Output the (X, Y) coordinate of the center of the cell containing the given text.  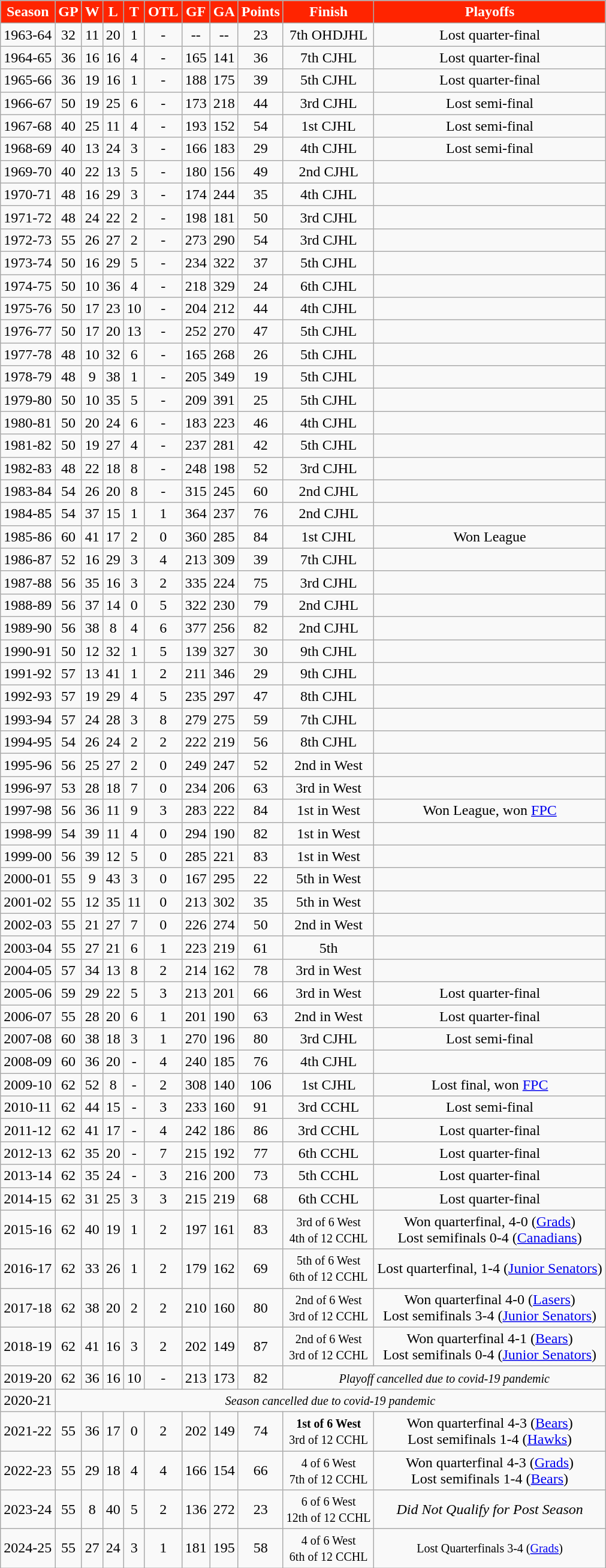
1964-65 (28, 58)
Finish (328, 12)
Won League, won FPC (490, 811)
Lost quarterfinal, 1-4 (Junior Senators) (490, 1269)
209 (195, 400)
1978-79 (28, 377)
79 (260, 605)
Won quarterfinal 4-3 (Grads)Lost semifinals 1-4 (Bears) (490, 1470)
281 (224, 446)
1984-85 (28, 514)
140 (224, 1085)
GP (68, 12)
53 (68, 788)
360 (195, 537)
272 (224, 1510)
1996-97 (28, 788)
2012-13 (28, 1153)
Won quarterfinal 4-0 (Lasers)Lost semifinals 3-4 (Junior Senators) (490, 1307)
2018-19 (28, 1347)
Lost final, won FPC (490, 1085)
43 (113, 879)
68 (260, 1199)
1999-00 (28, 856)
34 (92, 970)
309 (224, 559)
315 (195, 491)
268 (224, 354)
230 (224, 605)
6th CJHL (328, 286)
1973-74 (28, 263)
1983-84 (28, 491)
294 (195, 833)
195 (224, 1548)
214 (195, 970)
Season cancelled due to covid-19 pandemic (330, 1400)
346 (224, 674)
327 (224, 651)
1976-77 (28, 332)
2008-09 (28, 1062)
179 (195, 1269)
61 (260, 947)
200 (224, 1176)
5th CCHL (328, 1176)
1980-81 (28, 423)
180 (195, 171)
78 (260, 970)
233 (195, 1107)
308 (195, 1085)
156 (224, 171)
3rd of 6 West4th of 12 CCHL (328, 1229)
2013-14 (28, 1176)
Won quarterfinal 4-3 (Bears)Lost semifinals 1-4 (Hawks) (490, 1431)
1969-70 (28, 171)
GF (195, 12)
T (134, 12)
273 (195, 240)
175 (224, 80)
154 (224, 1470)
226 (195, 925)
1963-64 (28, 35)
1974-75 (28, 286)
Playoff cancelled due to covid-19 pandemic (444, 1377)
2001-02 (28, 902)
2017-18 (28, 1307)
GA (224, 12)
2016-17 (28, 1269)
212 (224, 309)
2014-15 (28, 1199)
1987-88 (28, 582)
1971-72 (28, 217)
185 (224, 1062)
139 (195, 651)
2003-04 (28, 947)
Season (28, 12)
75 (260, 582)
106 (260, 1085)
2006-07 (28, 1016)
245 (224, 491)
161 (224, 1229)
1988-89 (28, 605)
49 (260, 171)
2009-10 (28, 1085)
244 (224, 194)
391 (224, 400)
OTL (163, 12)
2021-22 (28, 1431)
Won quarterfinal, 4-0 (Grads)Lost semifinals 0-4 (Canadians) (490, 1229)
1989-90 (28, 628)
206 (224, 788)
2010-11 (28, 1107)
Playoffs (490, 12)
4 of 6 West6th of 12 CCHL (328, 1548)
Did Not Qualify for Post Season (490, 1510)
221 (224, 856)
1982-83 (28, 468)
2007-08 (28, 1039)
2020-21 (28, 1400)
211 (195, 674)
73 (260, 1176)
77 (260, 1153)
1986-87 (28, 559)
W (92, 12)
167 (195, 879)
1990-91 (28, 651)
5th (328, 947)
210 (195, 1307)
58 (260, 1548)
224 (224, 582)
2024-25 (28, 1548)
31 (92, 1199)
Points (260, 12)
Won League (490, 537)
256 (224, 628)
248 (195, 468)
295 (224, 879)
279 (195, 720)
1997-98 (28, 811)
14 (113, 605)
1968-69 (28, 149)
42 (260, 446)
1972-73 (28, 240)
1979-80 (28, 400)
192 (224, 1153)
349 (224, 377)
1994-95 (28, 742)
204 (195, 309)
1992-93 (28, 697)
283 (195, 811)
1965-66 (28, 80)
2002-03 (28, 925)
335 (195, 582)
Won quarterfinal 4-1 (Bears)Lost semifinals 0-4 (Junior Senators) (490, 1347)
188 (195, 80)
216 (195, 1176)
1977-78 (28, 354)
240 (195, 1062)
2023-24 (28, 1510)
1998-99 (28, 833)
2000-01 (28, 879)
377 (195, 628)
297 (224, 697)
141 (224, 58)
247 (224, 765)
2022-23 (28, 1470)
87 (260, 1347)
302 (224, 902)
33 (92, 1269)
2004-05 (28, 970)
1975-76 (28, 309)
136 (195, 1510)
235 (195, 697)
1967-68 (28, 126)
329 (224, 286)
1985-86 (28, 537)
2015-16 (28, 1229)
364 (195, 514)
2019-20 (28, 1377)
1st of 6 West3rd of 12 CCHL (328, 1431)
1966-67 (28, 103)
1993-94 (28, 720)
1995-96 (28, 765)
290 (224, 240)
174 (195, 194)
7th OHDJHL (328, 35)
275 (224, 720)
74 (260, 1431)
186 (224, 1130)
152 (224, 126)
L (113, 12)
1970-71 (28, 194)
69 (260, 1269)
196 (224, 1039)
2005-06 (28, 993)
1981-82 (28, 446)
Lost Quarterfinals 3-4 (Grads) (490, 1548)
91 (260, 1107)
193 (195, 126)
2011-12 (28, 1130)
249 (195, 765)
30 (260, 651)
274 (224, 925)
6 of 6 West12th of 12 CCHL (328, 1510)
252 (195, 332)
197 (195, 1229)
242 (195, 1130)
86 (260, 1130)
1991-92 (28, 674)
46 (260, 423)
5th of 6 West6th of 12 CCHL (328, 1269)
205 (195, 377)
4 of 6 West7th of 12 CCHL (328, 1470)
